Determine the [X, Y] coordinate at the center of the cell enclosing the given text.  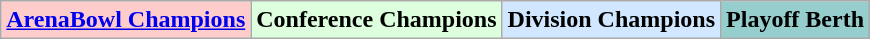
Division Champions [611, 20]
Conference Champions [376, 20]
Playoff Berth [796, 20]
ArenaBowl Champions [126, 20]
